Provide the [x, y] coordinate of the cell's center where the given text is located.  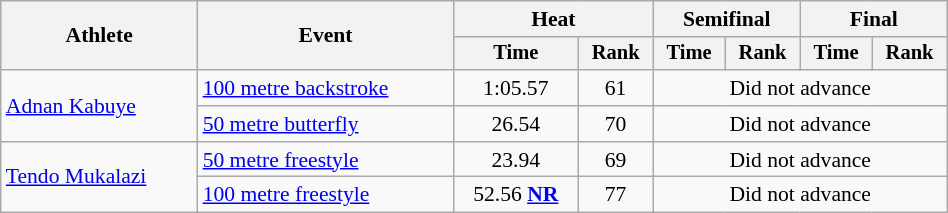
Tendo Mukalazi [100, 178]
70 [616, 124]
50 metre butterfly [326, 124]
69 [616, 160]
26.54 [516, 124]
50 metre freestyle [326, 160]
52.56 NR [516, 195]
100 metre freestyle [326, 195]
Semifinal [726, 19]
77 [616, 195]
100 metre backstroke [326, 88]
Heat [554, 19]
23.94 [516, 160]
61 [616, 88]
Athlete [100, 36]
Final [874, 19]
1:05.57 [516, 88]
Event [326, 36]
Adnan Kabuye [100, 106]
